Scan for the cell matching the given text and deliver its [X, Y] coordinate at center. 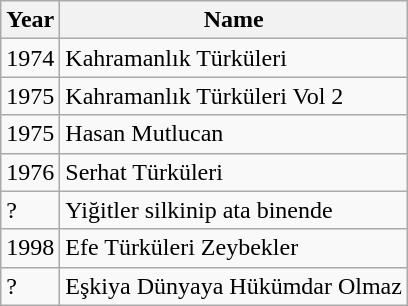
Name [234, 20]
Year [30, 20]
Kahramanlık Türküleri [234, 58]
1976 [30, 172]
Serhat Türküleri [234, 172]
Eşkiya Dünyaya Hükümdar Olmaz [234, 286]
Kahramanlık Türküleri Vol 2 [234, 96]
1974 [30, 58]
Yiğitler silkinip ata binende [234, 210]
Hasan Mutlucan [234, 134]
1998 [30, 248]
Efe Türküleri Zeybekler [234, 248]
